Capture the cell that displays the provided text and extract its (X, Y) central coordinate. 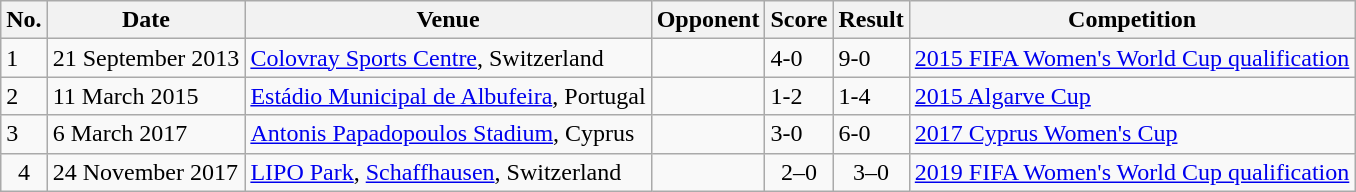
21 September 2013 (146, 58)
3 (24, 134)
Result (871, 20)
6 March 2017 (146, 134)
1 (24, 58)
3-0 (799, 134)
2015 Algarve Cup (1132, 96)
4 (24, 172)
2–0 (799, 172)
24 November 2017 (146, 172)
1-4 (871, 96)
11 March 2015 (146, 96)
2015 FIFA Women's World Cup qualification (1132, 58)
2019 FIFA Women's World Cup qualification (1132, 172)
Score (799, 20)
No. (24, 20)
Venue (448, 20)
3–0 (871, 172)
9-0 (871, 58)
4-0 (799, 58)
1-2 (799, 96)
2017 Cyprus Women's Cup (1132, 134)
Colovray Sports Centre, Switzerland (448, 58)
Date (146, 20)
LIPO Park, Schaffhausen, Switzerland (448, 172)
Antonis Papadopoulos Stadium, Cyprus (448, 134)
Opponent (708, 20)
2 (24, 96)
6-0 (871, 134)
Estádio Municipal de Albufeira, Portugal (448, 96)
Competition (1132, 20)
